Capture the cell that displays the provided text and extract its (X, Y) central coordinate. 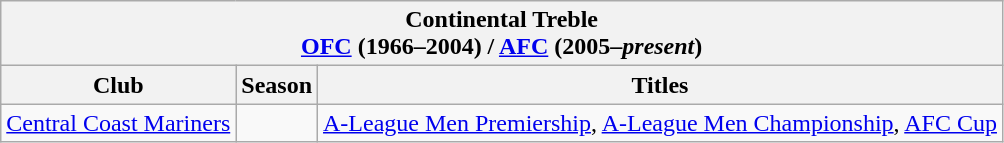
Continental TrebleOFC (1966–2004) / AFC (2005–present) (502, 34)
A-League Men Premiership, A-League Men Championship, AFC Cup (660, 123)
Central Coast Mariners (118, 123)
Season (277, 85)
Titles (660, 85)
Club (118, 85)
